Return the (x, y) coordinate for the center point of the cell that contains the specified text.  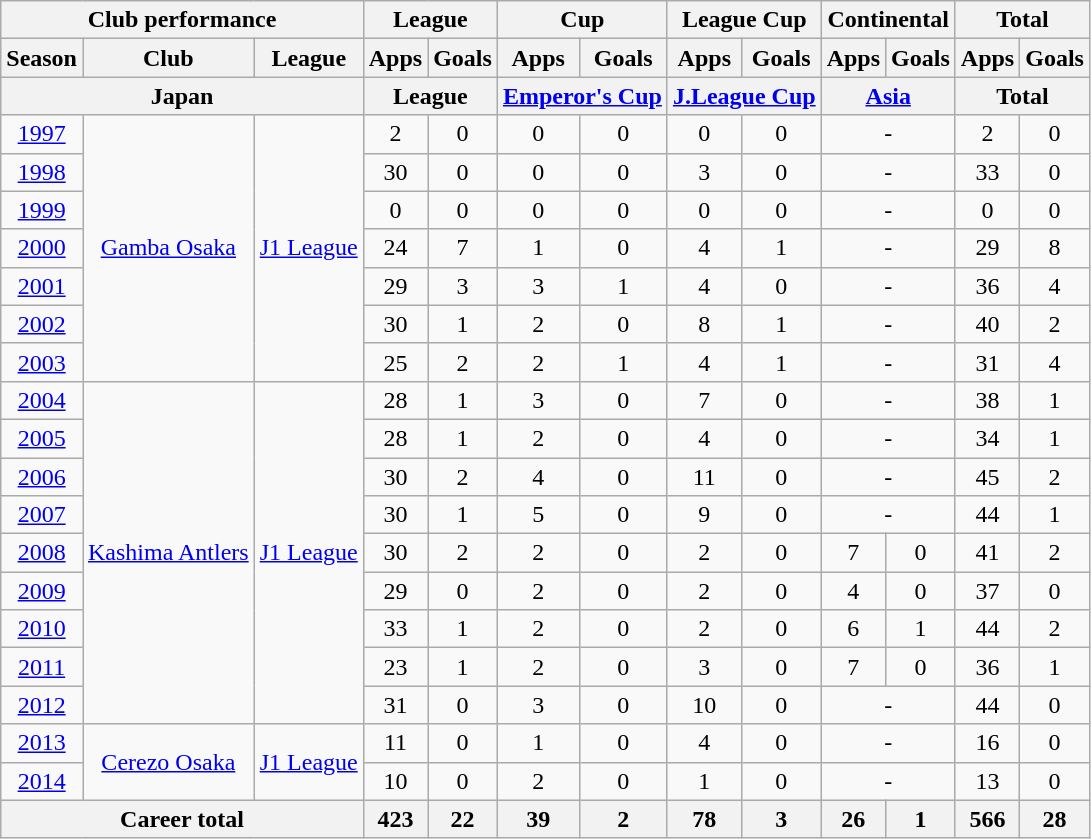
Club (168, 58)
Kashima Antlers (168, 552)
Cerezo Osaka (168, 762)
Continental (888, 20)
Career total (182, 819)
13 (987, 781)
39 (538, 819)
Gamba Osaka (168, 248)
2013 (42, 743)
Asia (888, 96)
2008 (42, 553)
2006 (42, 477)
2002 (42, 324)
2004 (42, 400)
2014 (42, 781)
24 (395, 248)
J.League Cup (744, 96)
34 (987, 438)
45 (987, 477)
566 (987, 819)
1997 (42, 134)
Cup (582, 20)
2010 (42, 629)
1998 (42, 172)
2000 (42, 248)
2009 (42, 591)
Japan (182, 96)
League Cup (744, 20)
25 (395, 362)
6 (853, 629)
2003 (42, 362)
Season (42, 58)
2012 (42, 705)
2001 (42, 286)
37 (987, 591)
2005 (42, 438)
1999 (42, 210)
41 (987, 553)
40 (987, 324)
9 (704, 515)
2007 (42, 515)
5 (538, 515)
38 (987, 400)
23 (395, 667)
2011 (42, 667)
78 (704, 819)
Club performance (182, 20)
22 (463, 819)
26 (853, 819)
16 (987, 743)
423 (395, 819)
Emperor's Cup (582, 96)
